Find where the given text appears and provide that cell's center as [x, y] coordinate. 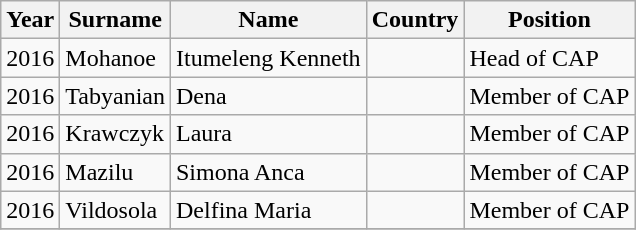
Delfina Maria [268, 210]
Itumeleng Kenneth [268, 58]
Name [268, 20]
Mazilu [116, 172]
Year [30, 20]
Krawczyk [116, 134]
Head of CAP [550, 58]
Surname [116, 20]
Vildosola [116, 210]
Mohanoe [116, 58]
Position [550, 20]
Country [415, 20]
Laura [268, 134]
Dena [268, 96]
Tabyanian [116, 96]
Simona Anca [268, 172]
